From the cell containing the given text, extract its center point as [x, y] coordinate. 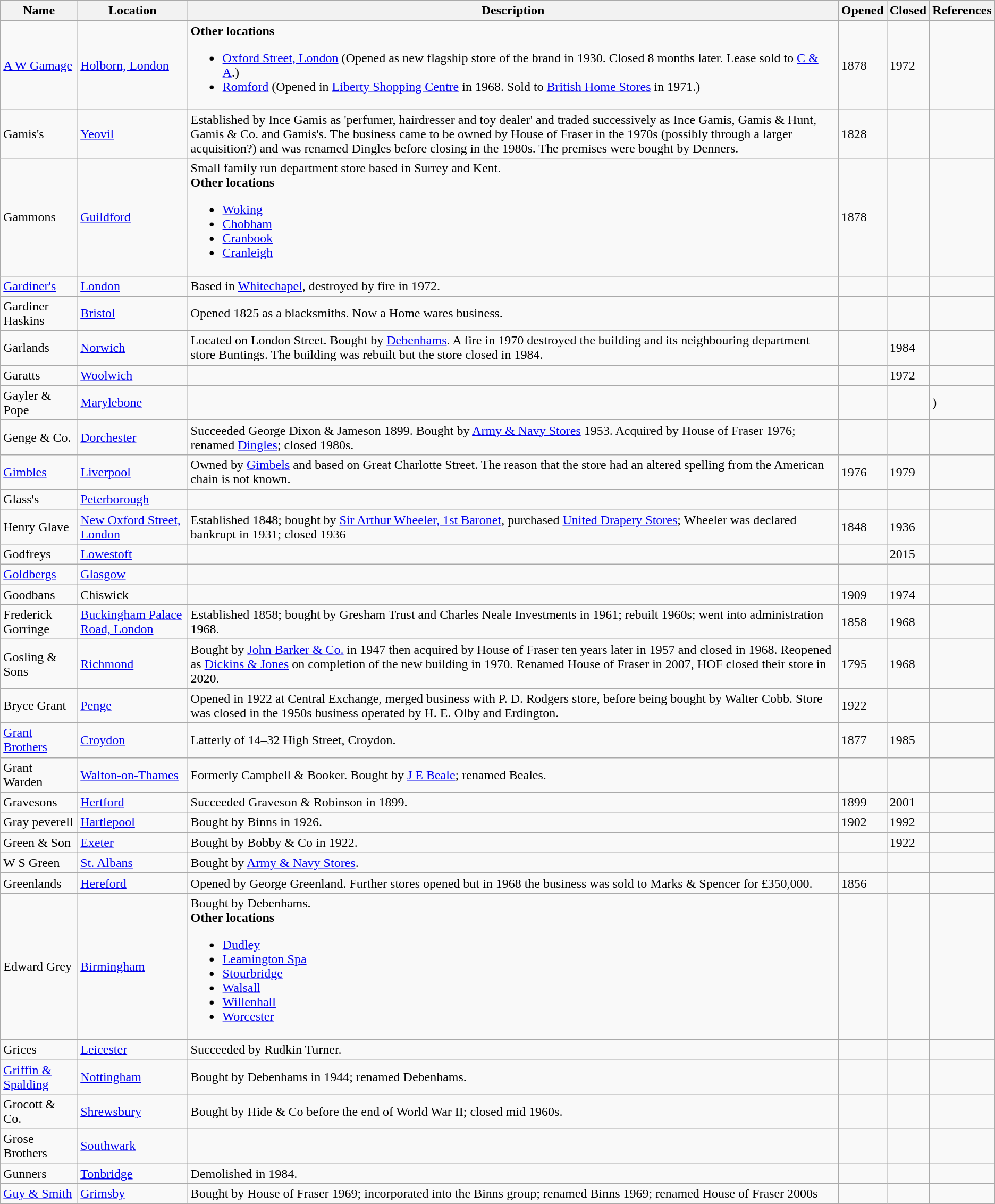
New Oxford Street, London [133, 526]
1848 [862, 526]
Grant Warden [39, 775]
Chiswick [133, 595]
Nottingham [133, 1077]
Succeeded George Dixon & Jameson 1899. Bought by Army & Navy Stores 1953. Acquired by House of Fraser 1976; renamed Dingles; closed 1980s. [513, 437]
Garlands [39, 348]
Closed [908, 11]
London [133, 286]
Frederick Gorringe [39, 622]
Norwich [133, 348]
Glass's [39, 499]
1985 [908, 740]
Garatts [39, 375]
Opened by George Greenland. Further stores opened but in 1968 the business was sold to Marks & Spencer for £350,000. [513, 883]
Opened 1825 as a blacksmiths. Now a Home wares business. [513, 314]
Glasgow [133, 575]
Succeeded by Rudkin Turner. [513, 1049]
Griffin & Spalding [39, 1077]
Exeter [133, 843]
Grose Brothers [39, 1146]
1858 [862, 622]
Gimbles [39, 472]
Owned by Gimbels and based on Great Charlotte Street. The reason that the store had an altered spelling from the American chain is not known. [513, 472]
Richmond [133, 664]
Bought by Bobby & Co in 1922. [513, 843]
Bristol [133, 314]
Bought by Hide & Co before the end of World War II; closed mid 1960s. [513, 1112]
Marylebone [133, 403]
Formerly Campbell & Booker. Bought by J E Beale; renamed Beales. [513, 775]
1979 [908, 472]
Edward Grey [39, 966]
Bought by Binns in 1926. [513, 822]
) [962, 403]
Greenlands [39, 883]
Opened [862, 11]
Goldbergs [39, 575]
2015 [908, 554]
W S Green [39, 863]
1902 [862, 822]
1795 [862, 664]
Based in Whitechapel, destroyed by fire in 1972. [513, 286]
Holborn, London [133, 65]
Goodbans [39, 595]
Grocott & Co. [39, 1112]
Hereford [133, 883]
Bought by Debenhams.Other locationsDudleyLeamington SpaStourbridgeWalsallWillenhallWorcester [513, 966]
Lowestoft [133, 554]
Demolished in 1984. [513, 1174]
Gosling & Sons [39, 664]
Yeovil [133, 134]
Succeeded Graveson & Robinson in 1899. [513, 802]
Bought by Debenhams in 1944; renamed Debenhams. [513, 1077]
Bought by House of Fraser 1969; incorporated into the Binns group; renamed Binns 1969; renamed House of Fraser 2000s [513, 1194]
Southwark [133, 1146]
Description [513, 11]
Established 1858; bought by Gresham Trust and Charles Neale Investments in 1961; rebuilt 1960s; went into administration 1968. [513, 622]
Grant Brothers [39, 740]
References [962, 11]
Bryce Grant [39, 706]
Hartlepool [133, 822]
Leicester [133, 1049]
Gayler & Pope [39, 403]
Guy & Smith [39, 1194]
1974 [908, 595]
Green & Son [39, 843]
Godfreys [39, 554]
Latterly of 14–32 High Street, Croydon. [513, 740]
Tonbridge [133, 1174]
1976 [862, 472]
St. Albans [133, 863]
Gardiner's [39, 286]
1936 [908, 526]
Gravesons [39, 802]
Dorchester [133, 437]
2001 [908, 802]
1856 [862, 883]
Henry Glave [39, 526]
1992 [908, 822]
Croydon [133, 740]
1909 [862, 595]
Established 1848; bought by Sir Arthur Wheeler, 1st Baronet, purchased United Drapery Stores; Wheeler was declared bankrupt in 1931; closed 1936 [513, 526]
Grices [39, 1049]
Walton-on-Thames [133, 775]
Grimsby [133, 1194]
Gray peverell [39, 822]
A W Gamage [39, 65]
Guildford [133, 217]
Buckingham Palace Road, London [133, 622]
Bought by Army & Navy Stores. [513, 863]
Birmingham [133, 966]
Gammons [39, 217]
Location [133, 11]
Gardiner Haskins [39, 314]
Genge & Co. [39, 437]
Shrewsbury [133, 1112]
1899 [862, 802]
Liverpool [133, 472]
Peterborough [133, 499]
Woolwich [133, 375]
Name [39, 11]
Small family run department store based in Surrey and Kent.Other locationsWokingChobhamCranbookCranleigh [513, 217]
1877 [862, 740]
Gamis's [39, 134]
Gunners [39, 1174]
1828 [862, 134]
Hertford [133, 802]
Penge [133, 706]
1984 [908, 348]
